Search for the cell housing the specified text and yield its [X, Y] center coordinate. 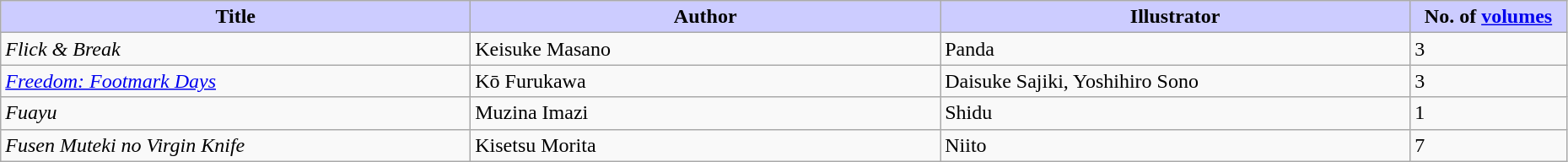
Title [236, 17]
No. of volumes [1489, 17]
Illustrator [1176, 17]
Daisuke Sajiki, Yoshihiro Sono [1176, 81]
Freedom: Footmark Days [236, 81]
1 [1489, 113]
Flick & Break [236, 49]
Kisetsu Morita [705, 145]
Author [705, 17]
7 [1489, 145]
Kō Furukawa [705, 81]
Niito [1176, 145]
Shidu [1176, 113]
Fuayu [236, 113]
Muzina Imazi [705, 113]
Panda [1176, 49]
Fusen Muteki no Virgin Knife [236, 145]
Keisuke Masano [705, 49]
